From the cell containing the given text, extract its center point as [x, y] coordinate. 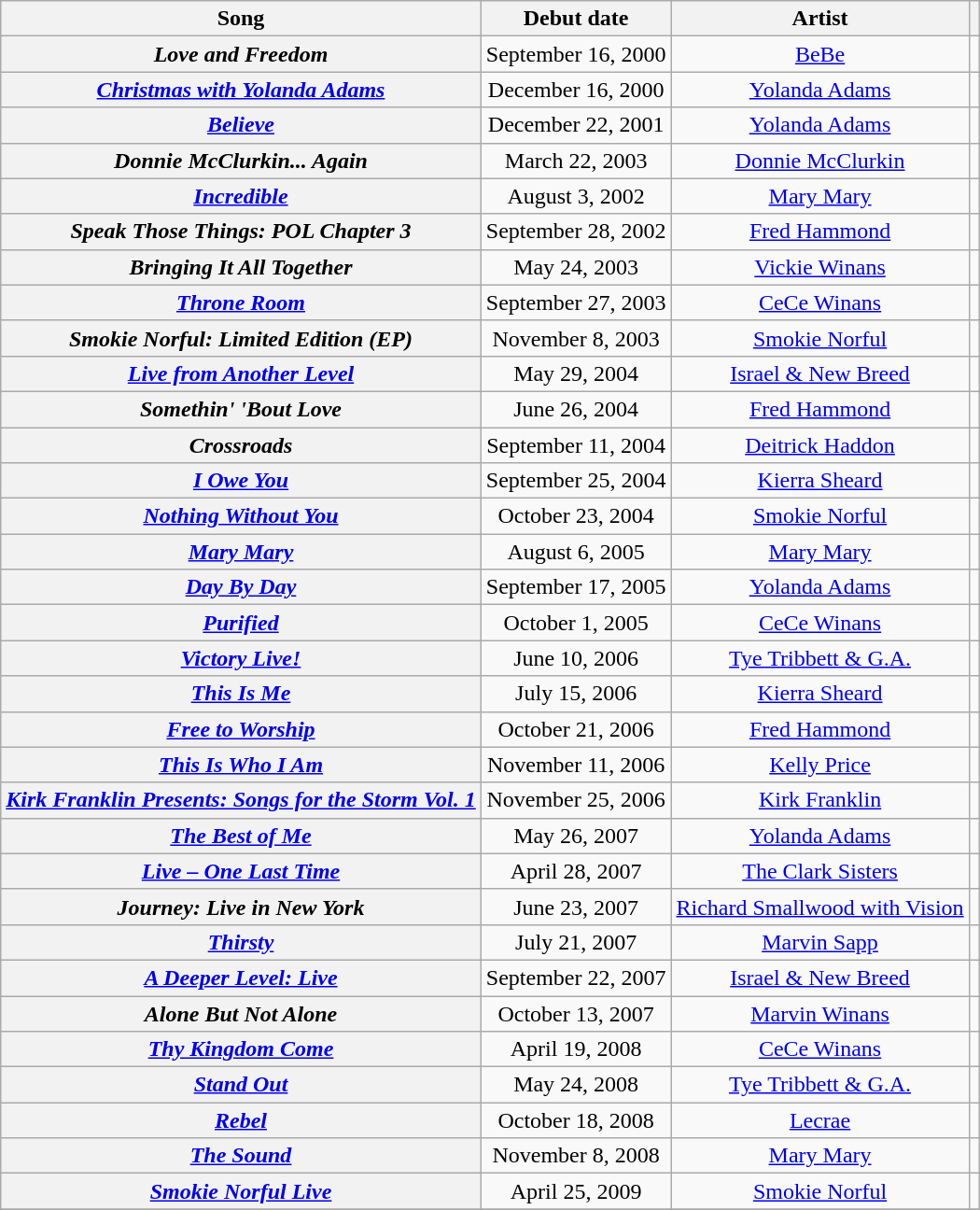
September 16, 2000 [576, 54]
September 11, 2004 [576, 445]
Song [241, 19]
September 27, 2003 [576, 302]
Believe [241, 125]
August 6, 2005 [576, 552]
Free to Worship [241, 729]
I Owe You [241, 481]
Bringing It All Together [241, 267]
September 28, 2002 [576, 232]
November 25, 2006 [576, 800]
Thirsty [241, 942]
The Clark Sisters [819, 871]
Kirk Franklin [819, 800]
April 25, 2009 [576, 1191]
October 21, 2006 [576, 729]
April 28, 2007 [576, 871]
Smokie Norful: Limited Edition (EP) [241, 338]
Kelly Price [819, 765]
June 26, 2004 [576, 409]
Donnie McClurkin... Again [241, 161]
The Best of Me [241, 836]
Lecrae [819, 1120]
Day By Day [241, 587]
Love and Freedom [241, 54]
Richard Smallwood with Vision [819, 907]
Throne Room [241, 302]
Smokie Norful Live [241, 1191]
December 22, 2001 [576, 125]
Somethin' 'Bout Love [241, 409]
May 24, 2003 [576, 267]
BeBe [819, 54]
Incredible [241, 196]
Debut date [576, 19]
July 21, 2007 [576, 942]
November 8, 2008 [576, 1156]
Vickie Winans [819, 267]
Victory Live! [241, 658]
May 29, 2004 [576, 373]
October 18, 2008 [576, 1120]
June 23, 2007 [576, 907]
This Is Who I Am [241, 765]
This Is Me [241, 694]
Artist [819, 19]
May 24, 2008 [576, 1085]
Journey: Live in New York [241, 907]
Live – One Last Time [241, 871]
Crossroads [241, 445]
Speak Those Things: POL Chapter 3 [241, 232]
Live from Another Level [241, 373]
March 22, 2003 [576, 161]
September 17, 2005 [576, 587]
Purified [241, 623]
Nothing Without You [241, 516]
Christmas with Yolanda Adams [241, 90]
December 16, 2000 [576, 90]
Thy Kingdom Come [241, 1049]
Donnie McClurkin [819, 161]
October 1, 2005 [576, 623]
Rebel [241, 1120]
Marvin Sapp [819, 942]
Alone But Not Alone [241, 1013]
Stand Out [241, 1085]
September 25, 2004 [576, 481]
Kirk Franklin Presents: Songs for the Storm Vol. 1 [241, 800]
October 23, 2004 [576, 516]
October 13, 2007 [576, 1013]
Marvin Winans [819, 1013]
July 15, 2006 [576, 694]
August 3, 2002 [576, 196]
November 11, 2006 [576, 765]
Deitrick Haddon [819, 445]
September 22, 2007 [576, 978]
November 8, 2003 [576, 338]
May 26, 2007 [576, 836]
June 10, 2006 [576, 658]
A Deeper Level: Live [241, 978]
April 19, 2008 [576, 1049]
The Sound [241, 1156]
